Scan for the cell matching the given text and deliver its (X, Y) coordinate at center. 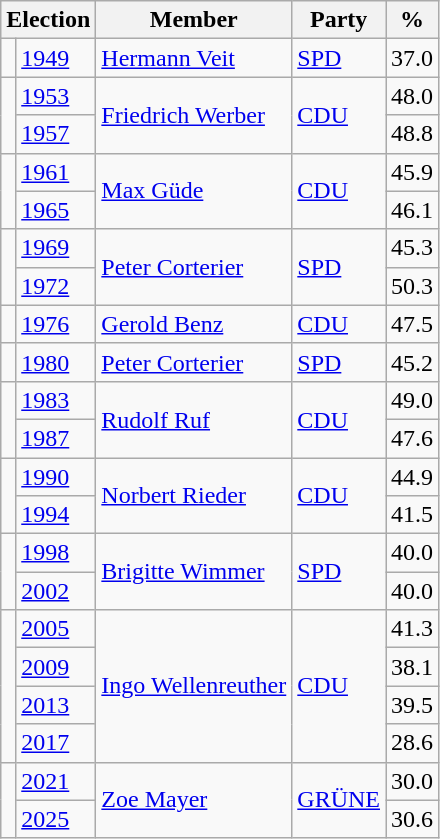
44.9 (412, 477)
48.0 (412, 96)
Norbert Rieder (194, 496)
1998 (56, 553)
49.0 (412, 400)
47.6 (412, 438)
37.0 (412, 58)
1987 (56, 438)
Member (194, 20)
Gerold Benz (194, 324)
Max Güde (194, 191)
Zoe Mayer (194, 800)
Friedrich Werber (194, 115)
45.3 (412, 248)
41.3 (412, 629)
2005 (56, 629)
Brigitte Wimmer (194, 572)
1976 (56, 324)
1972 (56, 286)
Ingo Wellenreuther (194, 686)
1980 (56, 362)
41.5 (412, 515)
50.3 (412, 286)
28.6 (412, 743)
38.1 (412, 667)
% (412, 20)
GRÜNE (339, 800)
Hermann Veit (194, 58)
30.6 (412, 819)
46.1 (412, 210)
48.8 (412, 134)
47.5 (412, 324)
2002 (56, 591)
1949 (56, 58)
1990 (56, 477)
1961 (56, 172)
1994 (56, 515)
2017 (56, 743)
Rudolf Ruf (194, 419)
39.5 (412, 705)
2025 (56, 819)
1957 (56, 134)
2009 (56, 667)
2013 (56, 705)
45.2 (412, 362)
1983 (56, 400)
2021 (56, 781)
1965 (56, 210)
45.9 (412, 172)
Party (339, 20)
1969 (56, 248)
Election (48, 20)
30.0 (412, 781)
1953 (56, 96)
